Locate the cell with the specified text and output its [x, y] center coordinate. 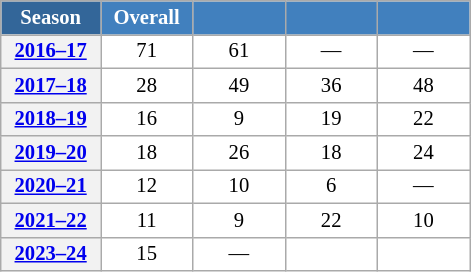
28 [146, 85]
2021–22 [51, 220]
12 [146, 186]
6 [331, 186]
2020–21 [51, 186]
48 [423, 85]
16 [146, 119]
15 [146, 254]
49 [239, 85]
2018–19 [51, 119]
2023–24 [51, 254]
2019–20 [51, 153]
36 [331, 85]
71 [146, 51]
Season [51, 17]
2016–17 [51, 51]
26 [239, 153]
24 [423, 153]
61 [239, 51]
Overall [146, 17]
19 [331, 119]
11 [146, 220]
2017–18 [51, 85]
